Capture the cell that displays the provided text and extract its (X, Y) central coordinate. 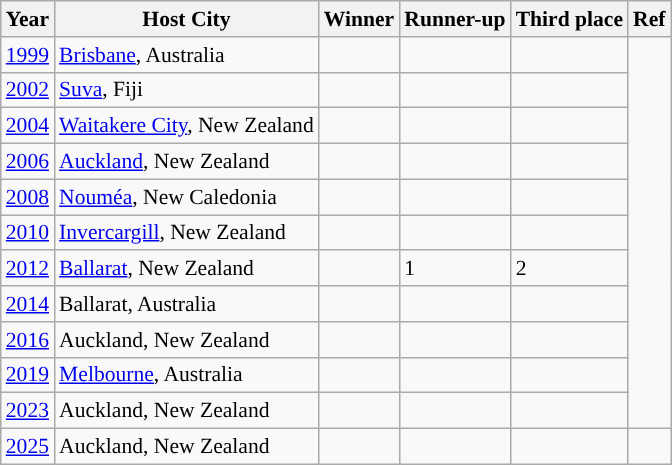
2016 (28, 340)
2025 (28, 447)
2012 (28, 269)
Brisbane, Australia (186, 55)
2 (570, 269)
2010 (28, 233)
Runner-up (454, 19)
Third place (570, 19)
2006 (28, 162)
2019 (28, 375)
2023 (28, 411)
1 (454, 269)
Invercargill, New Zealand (186, 233)
Year (28, 19)
Nouméa, New Caledonia (186, 197)
2004 (28, 126)
Host City (186, 19)
Suva, Fiji (186, 90)
Waitakere City, New Zealand (186, 126)
2002 (28, 90)
2008 (28, 197)
Ballarat, Australia (186, 304)
Melbourne, Australia (186, 375)
Winner (360, 19)
2014 (28, 304)
1999 (28, 55)
Ref (649, 19)
Ballarat, New Zealand (186, 269)
